Locate the cell with the specified text and output its (X, Y) center coordinate. 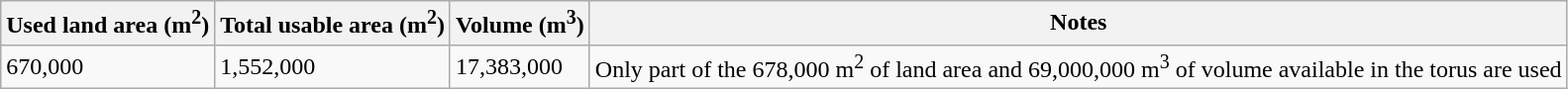
Notes (1078, 24)
670,000 (108, 67)
Total usable area (m2) (333, 24)
17,383,000 (519, 67)
Volume (m3) (519, 24)
Used land area (m2) (108, 24)
1,552,000 (333, 67)
Only part of the 678,000 m2 of land area and 69,000,000 m3 of volume available in the torus are used (1078, 67)
